Determine the (x, y) coordinate at the center of the cell enclosing the given text.  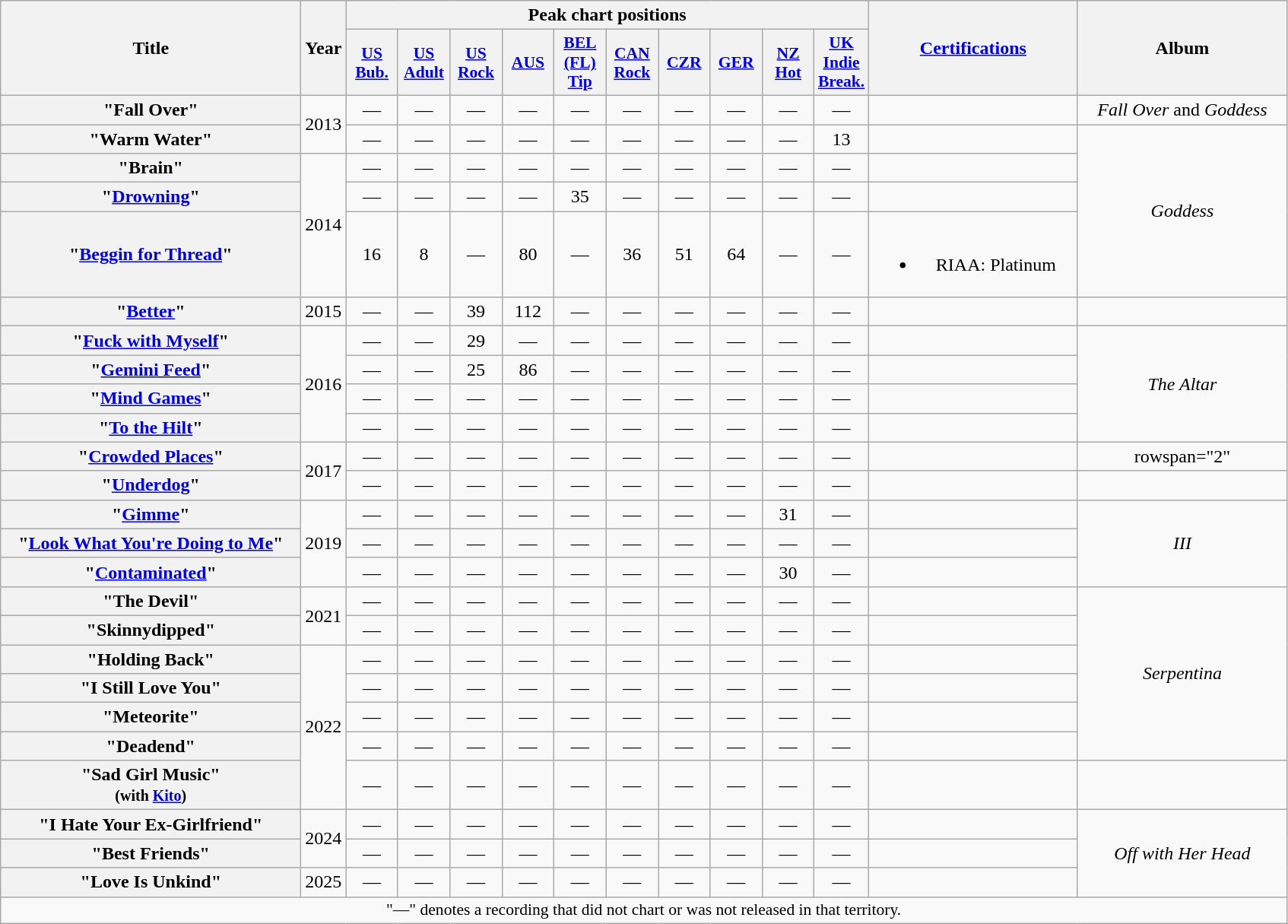
"Holding Back" (151, 659)
30 (788, 572)
"I Still Love You" (151, 688)
2016 (324, 384)
64 (736, 254)
"Better" (151, 312)
"Underdog" (151, 485)
III (1182, 543)
Serpentina (1182, 673)
USAdult (424, 62)
8 (424, 254)
CZR (684, 62)
"Warm Water" (151, 139)
13 (842, 139)
51 (684, 254)
112 (528, 312)
Fall Over and Goddess (1182, 110)
rowspan="2" (1182, 456)
2013 (324, 124)
GER (736, 62)
2014 (324, 225)
35 (580, 197)
"Beggin for Thread" (151, 254)
BEL(FL)Tip (580, 62)
2021 (324, 615)
39 (476, 312)
"Gimme" (151, 514)
2019 (324, 543)
"Gemini Feed" (151, 370)
2015 (324, 312)
2024 (324, 839)
36 (632, 254)
Year (324, 49)
"Fall Over" (151, 110)
"Brain" (151, 168)
"Sad Girl Music" (with Kito) (151, 785)
"Skinnydipped" (151, 630)
2025 (324, 882)
"Best Friends" (151, 853)
CANRock (632, 62)
80 (528, 254)
29 (476, 341)
"To the Hilt" (151, 427)
Goddess (1182, 211)
"Mind Games" (151, 398)
"Love Is Unkind" (151, 882)
"Meteorite" (151, 717)
"Contaminated" (151, 572)
"The Devil" (151, 601)
Peak chart positions (607, 15)
31 (788, 514)
2017 (324, 471)
"Look What You're Doing to Me" (151, 543)
The Altar (1182, 384)
2022 (324, 727)
USBub. (372, 62)
RIAA: Platinum (973, 254)
"Deadend" (151, 746)
UKIndieBreak. (842, 62)
USRock (476, 62)
Off with Her Head (1182, 853)
25 (476, 370)
"Drowning" (151, 197)
"I Hate Your Ex-Girlfriend" (151, 824)
"Fuck with Myself" (151, 341)
Title (151, 49)
NZHot (788, 62)
16 (372, 254)
"Crowded Places" (151, 456)
"—" denotes a recording that did not chart or was not released in that territory. (644, 910)
AUS (528, 62)
Certifications (973, 49)
Album (1182, 49)
86 (528, 370)
